Detect which cell encompasses the target text, then output its [X, Y] center coordinate. 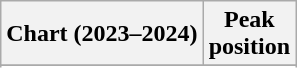
Peakposition [249, 34]
Chart (2023–2024) [102, 34]
